Find where the given text appears and provide that cell's center as [X, Y] coordinate. 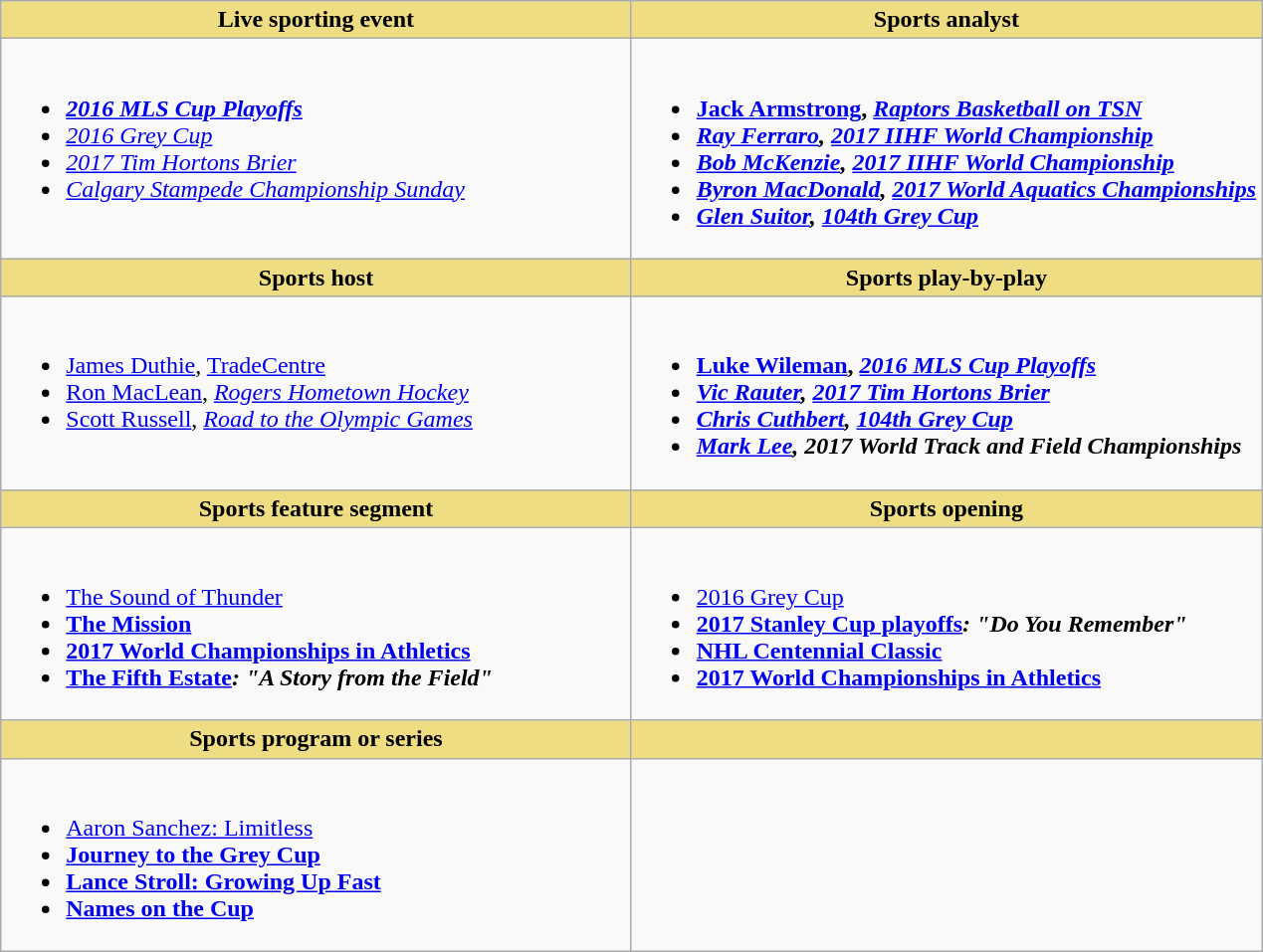
Sports host [316, 278]
Aaron Sanchez: LimitlessJourney to the Grey CupLance Stroll: Growing Up FastNames on the Cup [316, 855]
The Sound of ThunderThe Mission2017 World Championships in AthleticsThe Fifth Estate: "A Story from the Field" [316, 624]
Sports play-by-play [946, 278]
Sports feature segment [316, 508]
James Duthie, TradeCentreRon MacLean, Rogers Hometown HockeyScott Russell, Road to the Olympic Games [316, 393]
Sports program or series [316, 739]
2016 Grey Cup2017 Stanley Cup playoffs: "Do You Remember"NHL Centennial Classic2017 World Championships in Athletics [946, 624]
Luke Wileman, 2016 MLS Cup PlayoffsVic Rauter, 2017 Tim Hortons BrierChris Cuthbert, 104th Grey CupMark Lee, 2017 World Track and Field Championships [946, 393]
Sports opening [946, 508]
2016 MLS Cup Playoffs2016 Grey Cup2017 Tim Hortons BrierCalgary Stampede Championship Sunday [316, 149]
Live sporting event [316, 20]
Sports analyst [946, 20]
